Find where the given text appears and provide that cell's center as (X, Y) coordinate. 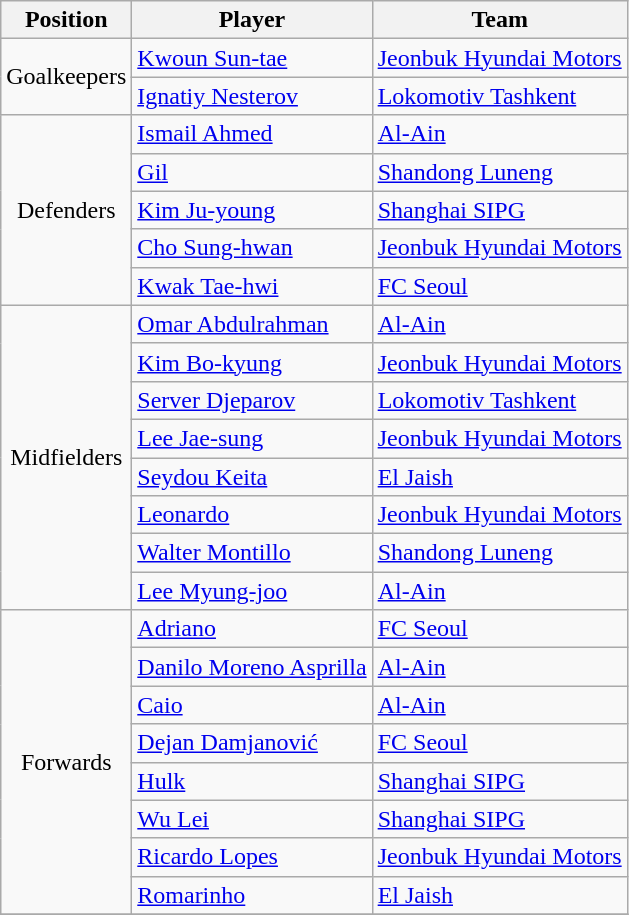
Position (66, 20)
Kim Bo-kyung (252, 362)
Lee Jae-sung (252, 438)
Omar Abdulrahman (252, 324)
Ricardo Lopes (252, 857)
Ismail Ahmed (252, 134)
Goalkeepers (66, 77)
Caio (252, 705)
Danilo Moreno Asprilla (252, 667)
Team (500, 20)
Defenders (66, 210)
Gil (252, 172)
Hulk (252, 781)
Walter Montillo (252, 553)
Midfielders (66, 457)
Kwoun Sun-tae (252, 58)
Romarinho (252, 895)
Wu Lei (252, 819)
Ignatiy Nesterov (252, 96)
Kwak Tae-hwi (252, 286)
Cho Sung-hwan (252, 248)
Lee Myung-joo (252, 591)
Adriano (252, 629)
Leonardo (252, 515)
Player (252, 20)
Kim Ju-young (252, 210)
Seydou Keita (252, 477)
Forwards (66, 762)
Dejan Damjanović (252, 743)
Server Djeparov (252, 400)
